Output the [X, Y] coordinate of the center of the cell containing the given text.  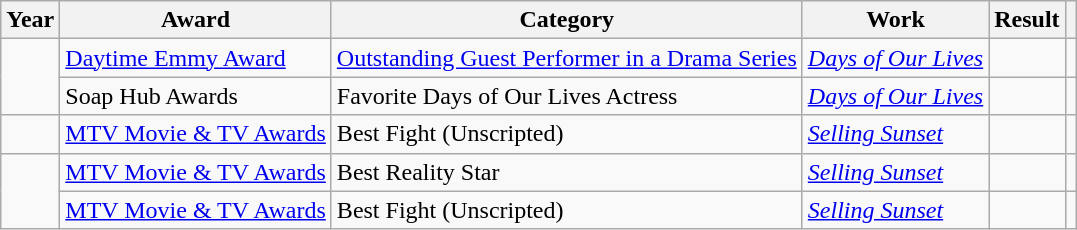
Work [895, 20]
Year [30, 20]
Favorite Days of Our Lives Actress [566, 96]
Best Reality Star [566, 172]
Daytime Emmy Award [196, 58]
Soap Hub Awards [196, 96]
Award [196, 20]
Result [1027, 20]
Outstanding Guest Performer in a Drama Series [566, 58]
Category [566, 20]
